Find where the given text appears and provide that cell's center as (X, Y) coordinate. 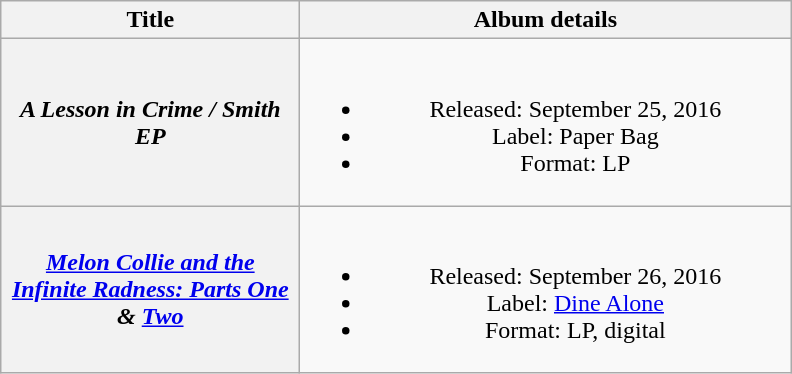
Melon Collie and the Infinite Radness: Parts One & Two (150, 290)
Title (150, 20)
Released: September 26, 2016Label: Dine AloneFormat: LP, digital (546, 290)
A Lesson in Crime / Smith EP (150, 122)
Released: September 25, 2016Label: Paper BagFormat: LP (546, 122)
Album details (546, 20)
